Identify which cell holds the provided text, then report its [X, Y] central coordinate. 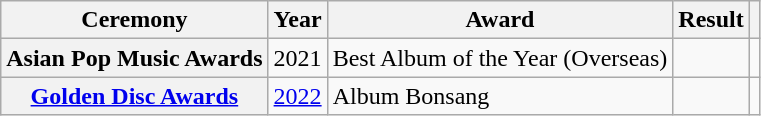
Asian Pop Music Awards [134, 58]
2021 [298, 58]
Award [500, 20]
Result [711, 20]
Album Bonsang [500, 96]
Golden Disc Awards [134, 96]
Year [298, 20]
Ceremony [134, 20]
Best Album of the Year (Overseas) [500, 58]
2022 [298, 96]
